For the text-containing cell, return its midpoint in (X, Y) coordinate format. 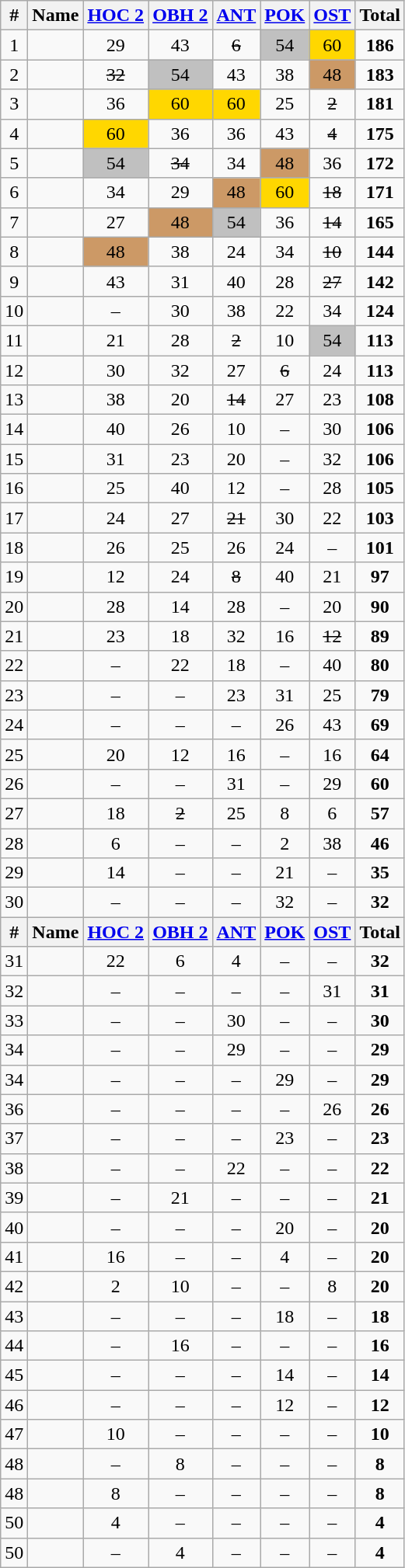
57 (380, 813)
80 (380, 666)
79 (380, 695)
41 (14, 1257)
44 (14, 1346)
124 (380, 311)
142 (380, 281)
172 (380, 163)
1 (14, 45)
89 (380, 636)
105 (380, 488)
90 (380, 607)
7 (14, 222)
11 (14, 340)
19 (14, 577)
17 (14, 518)
35 (380, 873)
103 (380, 518)
186 (380, 45)
69 (380, 725)
165 (380, 222)
97 (380, 577)
3 (14, 104)
175 (380, 134)
171 (380, 193)
181 (380, 104)
15 (14, 459)
144 (380, 252)
42 (14, 1286)
47 (14, 1434)
64 (380, 754)
108 (380, 400)
13 (14, 400)
45 (14, 1375)
39 (14, 1198)
9 (14, 281)
183 (380, 75)
33 (14, 1020)
101 (380, 548)
5 (14, 163)
37 (14, 1139)
